From the cell containing the given text, extract its center point as [X, Y] coordinate. 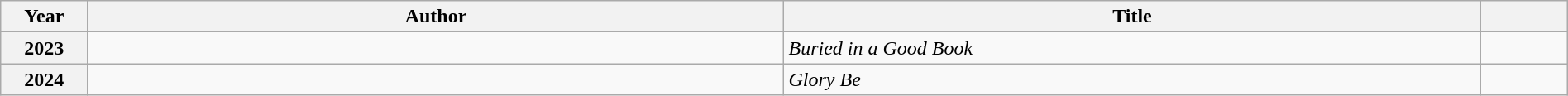
2024 [45, 79]
2023 [45, 48]
Glory Be [1132, 79]
Title [1132, 17]
Buried in a Good Book [1132, 48]
Year [45, 17]
Author [436, 17]
